Scan for the cell matching the given text and deliver its (x, y) coordinate at center. 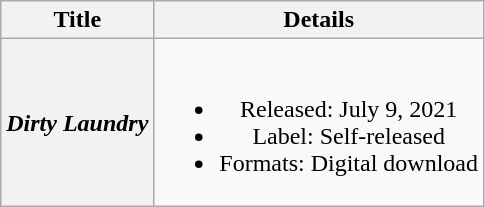
Title (78, 20)
Released: July 9, 2021Label: Self-releasedFormats: Digital download (319, 122)
Details (319, 20)
Dirty Laundry (78, 122)
